Provide the (x, y) coordinate of the cell's center where the given text is located.  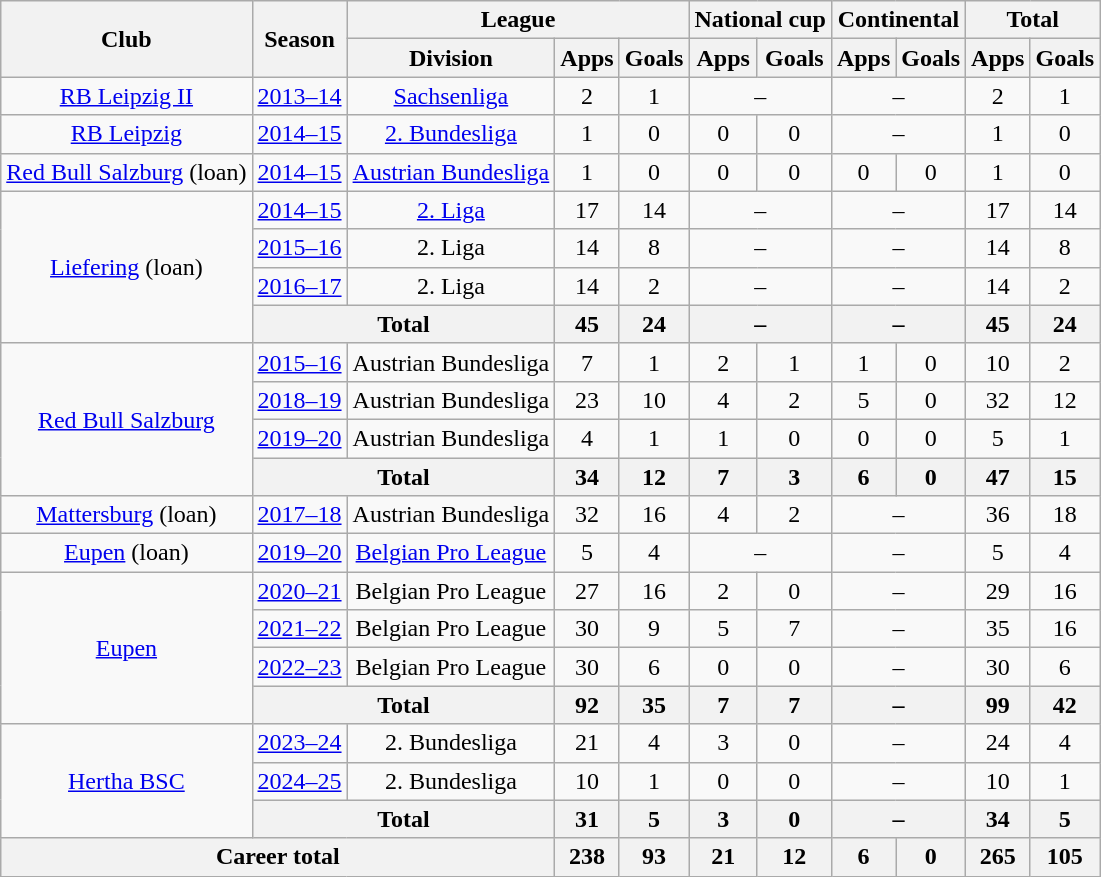
2018–19 (300, 400)
238 (587, 857)
42 (1065, 705)
36 (998, 515)
National cup (760, 20)
Sachsenliga (451, 96)
99 (998, 705)
Career total (278, 857)
2021–22 (300, 629)
League (518, 20)
18 (1065, 515)
Division (451, 58)
Club (126, 39)
29 (998, 591)
RB Leipzig (126, 134)
31 (587, 819)
2022–23 (300, 667)
2017–18 (300, 515)
Hertha BSC (126, 781)
RB Leipzig II (126, 96)
Eupen (loan) (126, 553)
27 (587, 591)
Red Bull Salzburg (loan) (126, 172)
105 (1065, 857)
47 (998, 477)
Eupen (126, 648)
92 (587, 705)
2024–25 (300, 781)
2023–24 (300, 743)
9 (654, 629)
2020–21 (300, 591)
Red Bull Salzburg (126, 419)
93 (654, 857)
Mattersburg (loan) (126, 515)
265 (998, 857)
Liefering (loan) (126, 267)
15 (1065, 477)
Season (300, 39)
Continental (898, 20)
2013–14 (300, 96)
23 (587, 400)
2016–17 (300, 286)
